Return the (X, Y) coordinate for the center point of the cell that contains the specified text.  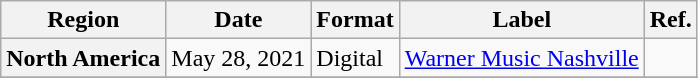
Warner Music Nashville (522, 58)
Ref. (670, 20)
Digital (355, 58)
Format (355, 20)
Label (522, 20)
Date (238, 20)
May 28, 2021 (238, 58)
Region (84, 20)
North America (84, 58)
